Return [x, y] of the center of cell containing provided text 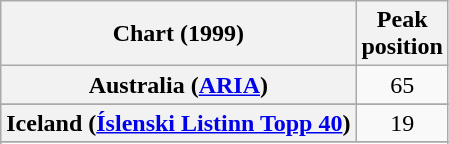
19 [402, 123]
Chart (1999) [178, 34]
Iceland (Íslenski Listinn Topp 40) [178, 123]
65 [402, 85]
Peakposition [402, 34]
Australia (ARIA) [178, 85]
